Return the [X, Y] coordinate for the center point of the cell that contains the specified text.  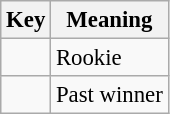
Past winner [110, 95]
Meaning [110, 20]
Key [26, 20]
Rookie [110, 58]
